Output the (x, y) coordinate of the center of the cell containing the given text.  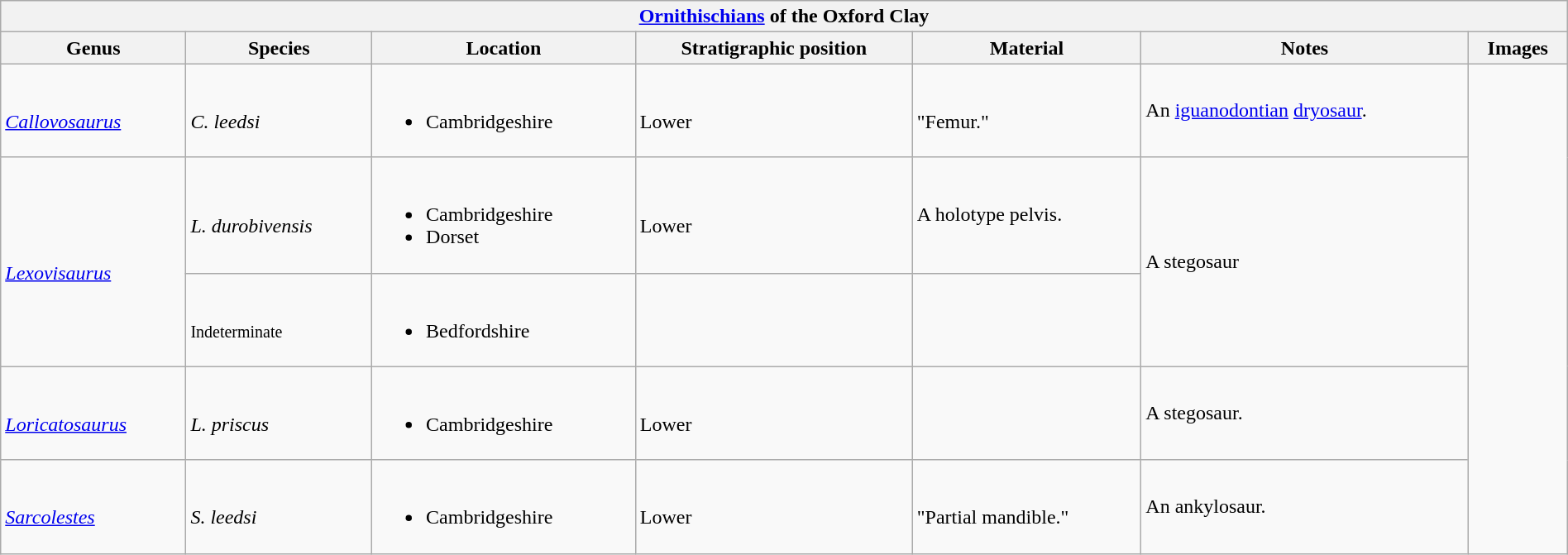
L. priscus (280, 414)
A stegosaur. (1305, 414)
A stegosaur (1305, 261)
"Partial mandible." (1026, 506)
A holotype pelvis. (1026, 215)
"Femur." (1026, 111)
Callovosaurus (93, 111)
S. leedsi (280, 506)
Material (1026, 48)
C. leedsi (280, 111)
Sarcolestes (93, 506)
An ankylosaur. (1305, 506)
Species (280, 48)
Images (1518, 48)
L. durobivensis (280, 215)
Location (504, 48)
Ornithischians of the Oxford Clay (784, 17)
Loricatosaurus (93, 414)
Bedfordshire (504, 319)
CambridgeshireDorset (504, 215)
Notes (1305, 48)
Genus (93, 48)
An iguanodontian dryosaur. (1305, 111)
Indeterminate (280, 319)
Lexovisaurus (93, 261)
Stratigraphic position (774, 48)
